Detect which cell encompasses the target text, then output its [X, Y] center coordinate. 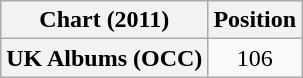
Position [255, 20]
106 [255, 58]
Chart (2011) [104, 20]
UK Albums (OCC) [104, 58]
